Capture the cell that displays the provided text and extract its (X, Y) central coordinate. 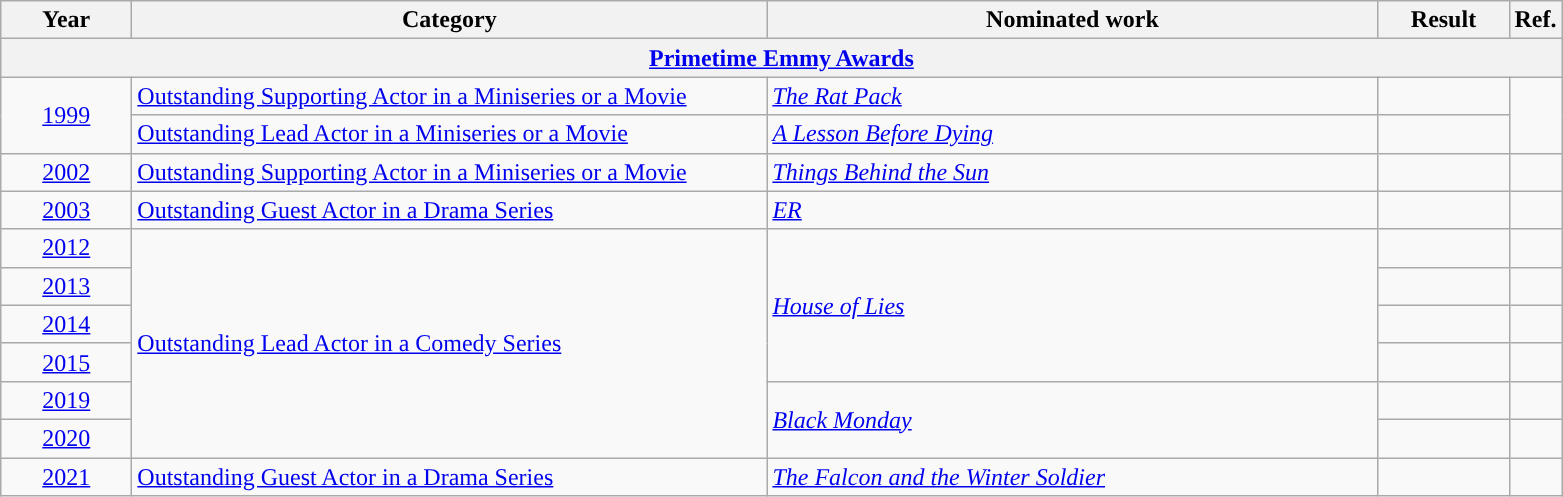
Ref. (1536, 20)
2015 (66, 362)
2013 (66, 286)
ER (1072, 210)
1999 (66, 115)
2019 (66, 400)
Outstanding Lead Actor in a Miniseries or a Movie (450, 134)
Nominated work (1072, 20)
Year (66, 20)
Result (1444, 20)
Outstanding Lead Actor in a Comedy Series (450, 343)
2012 (66, 248)
2021 (66, 477)
Category (450, 20)
House of Lies (1072, 305)
A Lesson Before Dying (1072, 134)
The Rat Pack (1072, 96)
Things Behind the Sun (1072, 172)
2014 (66, 324)
Primetime Emmy Awards (782, 58)
2002 (66, 172)
Black Monday (1072, 419)
2020 (66, 438)
The Falcon and the Winter Soldier (1072, 477)
2003 (66, 210)
